Determine the (X, Y) coordinate at the center of the cell enclosing the given text.  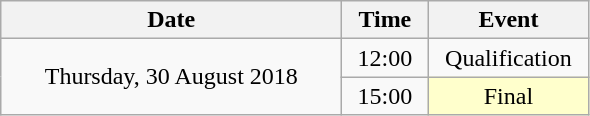
12:00 (385, 58)
15:00 (385, 96)
Date (172, 20)
Thursday, 30 August 2018 (172, 77)
Qualification (508, 58)
Event (508, 20)
Final (508, 96)
Time (385, 20)
